Return [X, Y] of the center of cell containing provided text 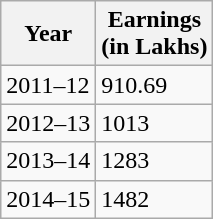
1283 [154, 161]
1482 [154, 199]
910.69 [154, 85]
2011–12 [48, 85]
Earnings(in Lakhs) [154, 34]
2013–14 [48, 161]
1013 [154, 123]
2014–15 [48, 199]
2012–13 [48, 123]
Year [48, 34]
